Search for the cell housing the specified text and yield its [x, y] center coordinate. 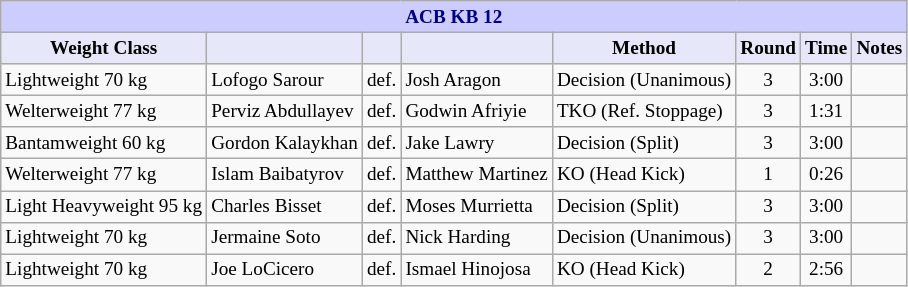
ACB KB 12 [454, 17]
Ismael Hinojosa [476, 270]
Moses Murrietta [476, 206]
Jake Lawry [476, 143]
Round [768, 48]
2:56 [826, 270]
Bantamweight 60 kg [104, 143]
1 [768, 175]
1:31 [826, 111]
Gordon Kalaykhan [285, 143]
Time [826, 48]
Jermaine Soto [285, 238]
Method [644, 48]
Joe LoCicero [285, 270]
Charles Bisset [285, 206]
Josh Aragon [476, 80]
0:26 [826, 175]
Notes [880, 48]
Lofogo Sarour [285, 80]
Godwin Afriyie [476, 111]
2 [768, 270]
Matthew Martinez [476, 175]
Nick Harding [476, 238]
TKO (Ref. Stoppage) [644, 111]
Light Heavyweight 95 kg [104, 206]
Perviz Abdullayev [285, 111]
Weight Class [104, 48]
Islam Baibatyrov [285, 175]
